Identify which cell holds the provided text, then report its [X, Y] central coordinate. 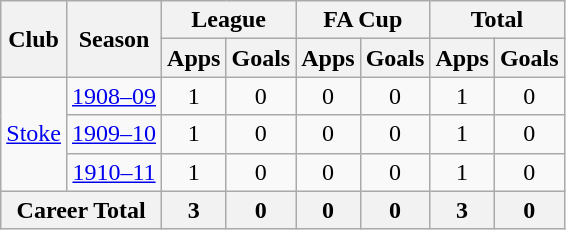
Career Total [82, 210]
1909–10 [114, 134]
Club [34, 39]
Total [497, 20]
League [229, 20]
FA Cup [363, 20]
Season [114, 39]
1908–09 [114, 96]
Stoke [34, 134]
1910–11 [114, 172]
